Scan for the cell matching the given text and deliver its [X, Y] coordinate at center. 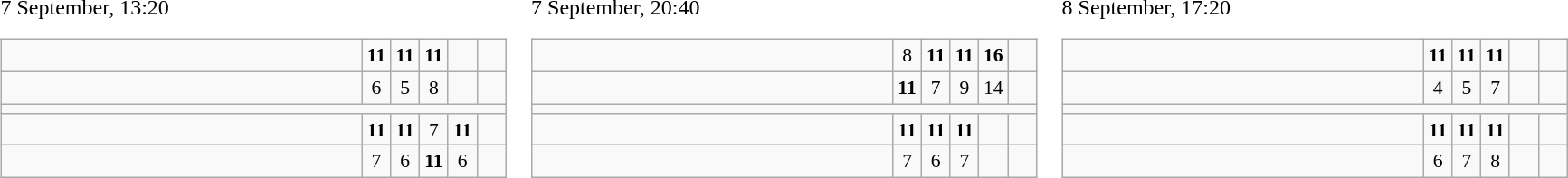
9 [965, 88]
16 [993, 56]
4 [1438, 88]
14 [993, 88]
